Locate the cell with the specified text and output its (x, y) center coordinate. 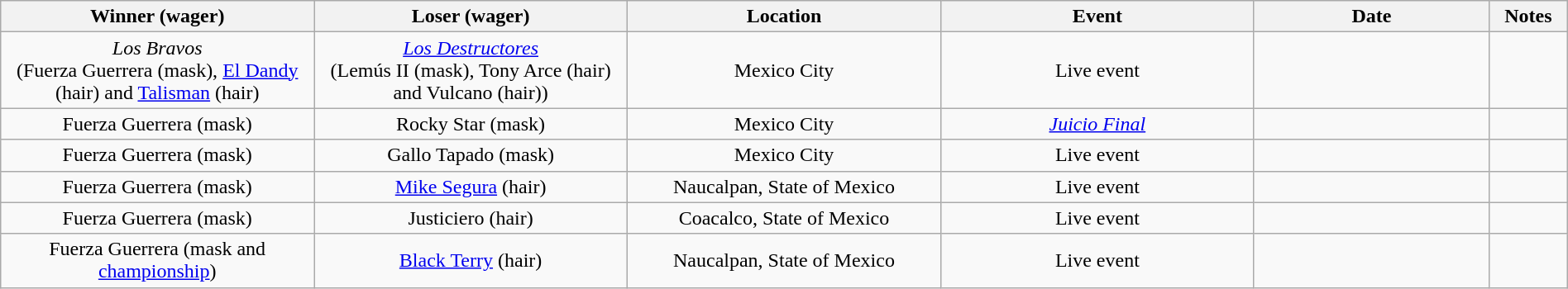
Winner (wager) (157, 17)
Juicio Final (1097, 124)
Justiciero (hair) (471, 218)
Rocky Star (mask) (471, 124)
Los Destructores(Lemús II (mask), Tony Arce (hair) and Vulcano (hair)) (471, 70)
Loser (wager) (471, 17)
Event (1097, 17)
Date (1371, 17)
Mike Segura (hair) (471, 187)
Los Bravos(Fuerza Guerrera (mask), El Dandy (hair) and Talisman (hair) (157, 70)
Coacalco, State of Mexico (784, 218)
Location (784, 17)
Fuerza Guerrera (mask and championship) (157, 261)
Notes (1528, 17)
Gallo Tapado (mask) (471, 155)
Black Terry (hair) (471, 261)
